Detect which cell encompasses the target text, then output its (x, y) center coordinate. 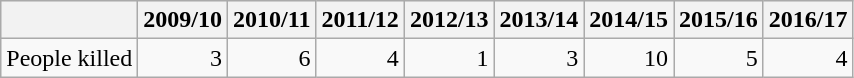
2010/11 (272, 20)
2016/17 (808, 20)
6 (272, 58)
1 (449, 58)
People killed (70, 58)
2013/14 (539, 20)
2009/10 (183, 20)
5 (719, 58)
2012/13 (449, 20)
2015/16 (719, 20)
10 (629, 58)
2014/15 (629, 20)
2011/12 (360, 20)
